Extract the [X, Y] coordinate from the center of the cell holding the provided text.  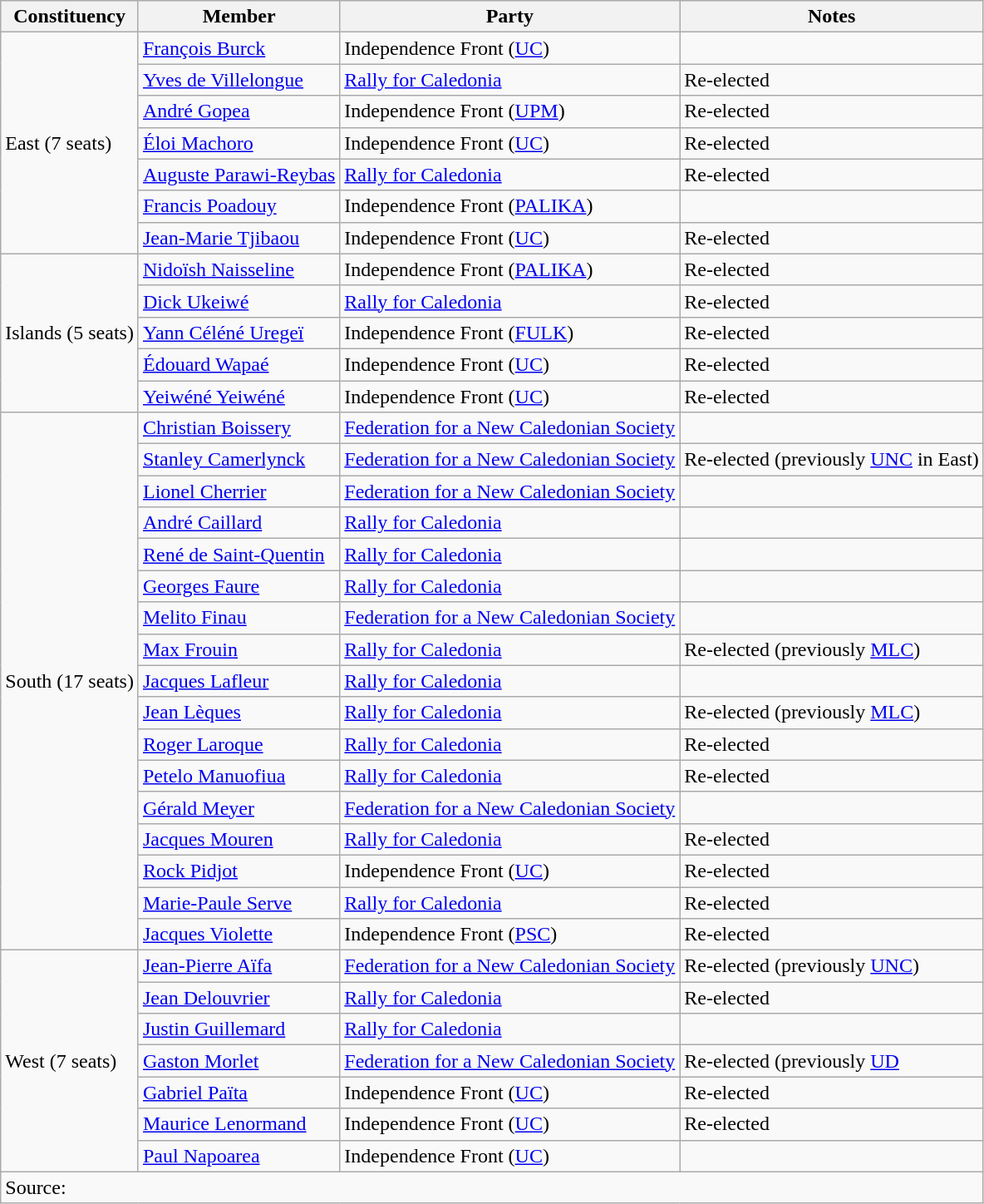
Stanley Camerlynck [239, 460]
Islands (5 seats) [70, 333]
Member [239, 17]
Jacques Mouren [239, 839]
Melito Finau [239, 618]
Jean-Pierre Aïfa [239, 966]
André Caillard [239, 523]
Re-elected (previously UNC) [832, 966]
Gérald Meyer [239, 807]
West (7 seats) [70, 1061]
Dick Ukeiwé [239, 301]
Lionel Cherrier [239, 491]
Yves de Villelongue [239, 80]
Independence Front (PSC) [510, 935]
René de Saint-Quentin [239, 555]
Éloi Machoro [239, 143]
Nidoïsh Naisseline [239, 269]
East (7 seats) [70, 143]
Re-elected (previously UD [832, 1061]
Max Frouin [239, 649]
Roger Laroque [239, 744]
Rock Pidjot [239, 871]
Georges Faure [239, 586]
Marie-Paule Serve [239, 902]
Petelo Manuofiua [239, 776]
Christian Boissery [239, 428]
Notes [832, 17]
Justin Guillemard [239, 1029]
Source: [492, 1187]
Auguste Parawi-Reybas [239, 175]
Maurice Lenormand [239, 1124]
Party [510, 17]
Independence Front (FULK) [510, 333]
Gabriel Païta [239, 1093]
Yann Céléné Uregeï [239, 333]
Yeiwéné Yeiwéné [239, 397]
South (17 seats) [70, 682]
François Burck [239, 48]
André Gopea [239, 111]
Constituency [70, 17]
Independence Front (UPM) [510, 111]
Jean Delouvrier [239, 998]
Jacques Violette [239, 935]
Jean Lèques [239, 713]
Paul Napoarea [239, 1156]
Re-elected (previously UNC in East) [832, 460]
Jean-Marie Tjibaou [239, 238]
Jacques Lafleur [239, 681]
Édouard Wapaé [239, 364]
Francis Poadouy [239, 206]
Gaston Morlet [239, 1061]
